Find where the given text appears and provide that cell's center as [X, Y] coordinate. 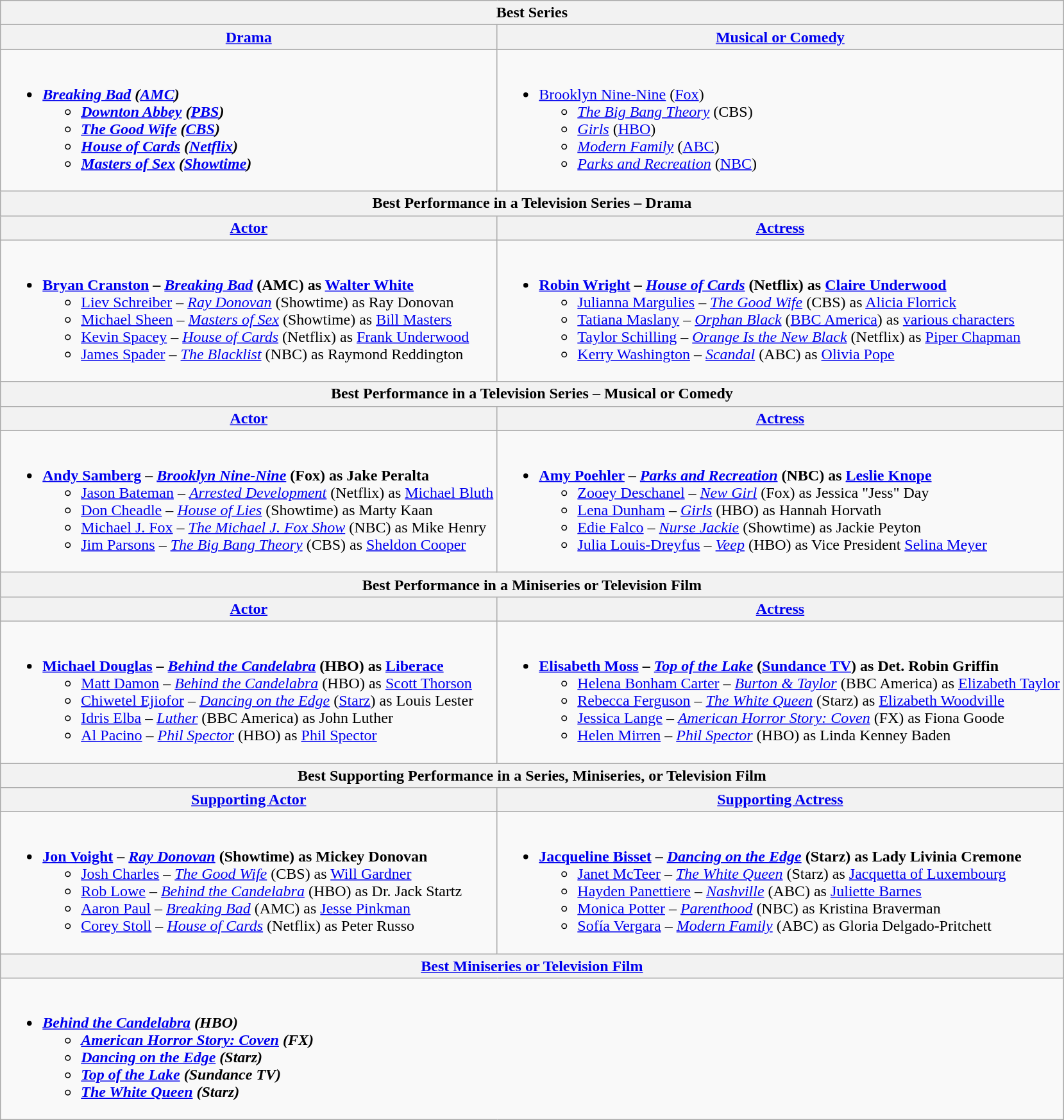
Brooklyn Nine-Nine (Fox)The Big Bang Theory (CBS)Girls (HBO)Modern Family (ABC)Parks and Recreation (NBC) [780, 121]
Best Performance in a Television Series – Musical or Comedy [532, 394]
Best Supporting Performance in a Series, Miniseries, or Television Film [532, 776]
Drama [249, 37]
Best Series [532, 13]
Supporting Actress [780, 800]
Supporting Actor [249, 800]
Best Performance in a Miniseries or Television Film [532, 584]
Best Performance in a Television Series – Drama [532, 203]
Best Miniseries or Television Film [532, 966]
Musical or Comedy [780, 37]
Breaking Bad (AMC)Downton Abbey (PBS)The Good Wife (CBS)House of Cards (Netflix)Masters of Sex (Showtime) [249, 121]
Behind the Candelabra (HBO)American Horror Story: Coven (FX)Dancing on the Edge (Starz)Top of the Lake (Sundance TV)The White Queen (Starz) [532, 1049]
